Find where the given text appears and provide that cell's center as [X, Y] coordinate. 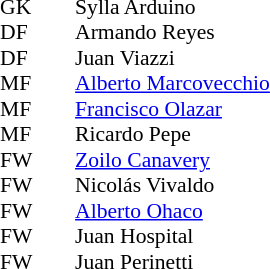
Armando Reyes [172, 33]
Juan Hospital [172, 237]
Zoilo Canavery [172, 160]
Ricardo Pepe [172, 135]
Alberto Ohaco [172, 211]
Nicolás Vivaldo [172, 185]
Francisco Olazar [172, 109]
Alberto Marcovecchio [172, 83]
Juan Viazzi [172, 58]
